Find where the given text appears and provide that cell's center as (X, Y) coordinate. 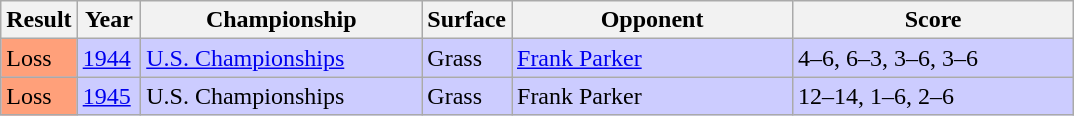
Championship (282, 20)
Result (39, 20)
1945 (109, 96)
Year (109, 20)
4–6, 6–3, 3–6, 3–6 (934, 58)
Opponent (652, 20)
1944 (109, 58)
12–14, 1–6, 2–6 (934, 96)
Score (934, 20)
Surface (467, 20)
